Capture the cell that displays the provided text and extract its (x, y) central coordinate. 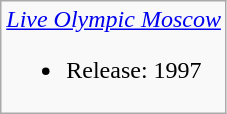
Live Olympic MoscowRelease: 1997 (114, 58)
